Scan for the cell matching the given text and deliver its [X, Y] coordinate at center. 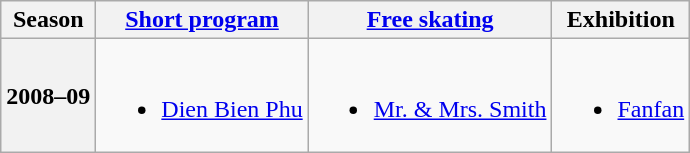
Fanfan [621, 96]
Short program [202, 20]
2008–09 [48, 96]
Mr. & Mrs. Smith [430, 96]
Exhibition [621, 20]
Dien Bien Phu [202, 96]
Season [48, 20]
Free skating [430, 20]
